Detect which cell encompasses the target text, then output its [X, Y] center coordinate. 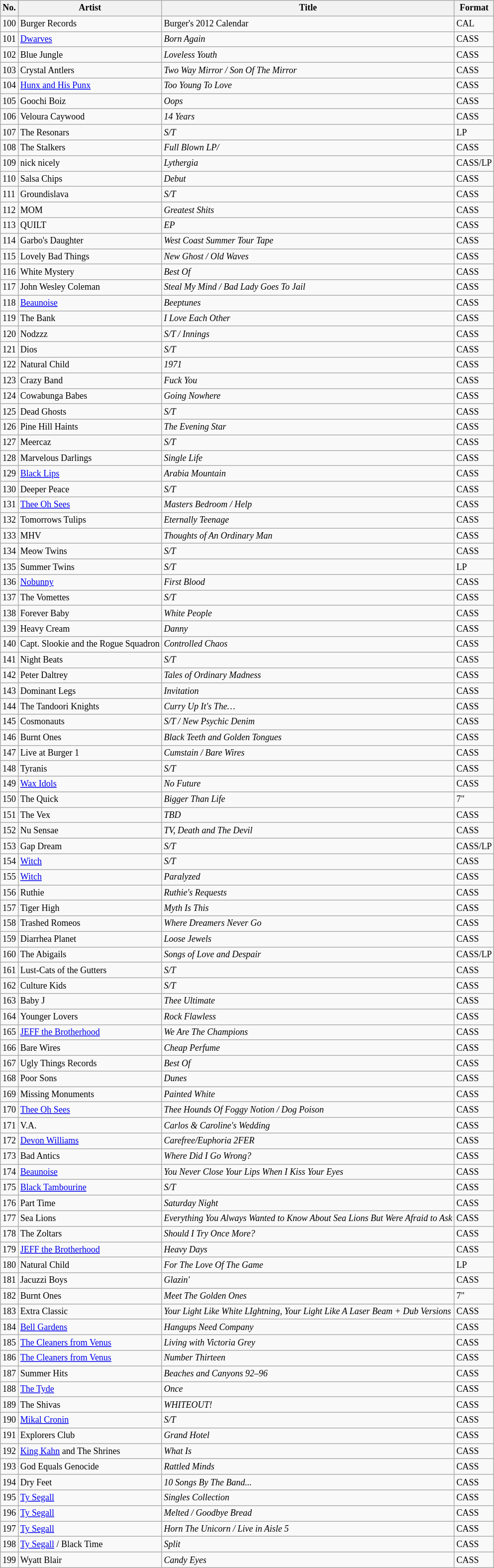
112 [9, 210]
143 [9, 691]
Lust-Cats of the Gutters [90, 970]
Burger Records [90, 24]
133 [9, 536]
189 [9, 1405]
Summer Hits [90, 1374]
Loose Jewels [308, 939]
Deeper Peace [90, 489]
Trashed Romeos [90, 924]
Hunx and His Punx [90, 86]
White People [308, 613]
118 [9, 303]
128 [9, 458]
171 [9, 1125]
Lythergia [308, 163]
Number Thirteen [308, 1358]
121 [9, 349]
nick nicely [90, 163]
Carlos & Caroline's Wedding [308, 1125]
Summer Twins [90, 566]
First Blood [308, 582]
158 [9, 924]
Goochi Boiz [90, 102]
124 [9, 396]
Cowabunga Babes [90, 396]
White Mystery [90, 272]
102 [9, 55]
S/T / New Psychic Denim [308, 722]
184 [9, 1327]
Single Life [308, 458]
105 [9, 102]
188 [9, 1389]
114 [9, 241]
155 [9, 877]
Meet The Golden Ones [308, 1296]
182 [9, 1296]
The Shivas [90, 1405]
Cheap Perfume [308, 1047]
Title [308, 8]
199 [9, 1560]
Black Teeth and Golden Tongues [308, 738]
161 [9, 970]
136 [9, 582]
The Abigails [90, 955]
151 [9, 815]
Live at Burger 1 [90, 753]
183 [9, 1311]
163 [9, 1002]
146 [9, 738]
120 [9, 334]
West Coast Summer Tour Tape [308, 241]
125 [9, 411]
Candy Eyes [308, 1560]
150 [9, 799]
Sea Lions [90, 1219]
186 [9, 1358]
Tales of Ordinary Madness [308, 675]
Danny [308, 629]
Two Way Mirror / Son Of The Mirror [308, 70]
Cosmonauts [90, 722]
127 [9, 443]
108 [9, 147]
Thee Hounds Of Foggy Notion / Dog Poison [308, 1110]
Hangups Need Company [308, 1327]
179 [9, 1249]
154 [9, 861]
113 [9, 225]
Wyatt Blair [90, 1560]
Blue Jungle [90, 55]
Eternally Teenage [308, 520]
131 [9, 505]
115 [9, 257]
Split [308, 1544]
Baby J [90, 1002]
Peter Daltrey [90, 675]
What Is [308, 1452]
Greatest Shits [308, 210]
New Ghost / Old Waves [308, 257]
101 [9, 39]
God Equals Genocide [90, 1466]
145 [9, 722]
Glazin' [308, 1280]
Format [474, 8]
100 [9, 24]
Missing Monuments [90, 1094]
Paralyzed [308, 877]
Invitation [308, 691]
Arabia Mountain [308, 474]
137 [9, 597]
For The Love Of The Game [308, 1265]
Too Young To Love [308, 86]
Explorers Club [90, 1436]
196 [9, 1513]
Heavy Days [308, 1249]
Your Light Like White LIghtning, Your Light Like A Laser Beam + Dub Versions [308, 1311]
John Wesley Coleman [90, 288]
Gap Dream [90, 846]
148 [9, 769]
Oops [308, 102]
V.A. [90, 1125]
Once [308, 1389]
135 [9, 566]
Thee Ultimate [308, 1002]
Heavy Cream [90, 629]
MHV [90, 536]
104 [9, 86]
Carefree/Euphoria 2FER [308, 1141]
Born Again [308, 39]
185 [9, 1343]
Dead Ghosts [90, 411]
Pine Hill Haints [90, 427]
144 [9, 706]
Veloura Caywood [90, 116]
Horn The Unicorn / Live in Aisle 5 [308, 1529]
110 [9, 179]
166 [9, 1047]
Jacuzzi Boys [90, 1280]
170 [9, 1110]
The Quick [90, 799]
116 [9, 272]
Tomorrows Tulips [90, 520]
Black Lips [90, 474]
139 [9, 629]
Devon Williams [90, 1141]
Capt. Slookie and the Rogue Squadron [90, 644]
Poor Sons [90, 1079]
You Never Close Your Lips When I Kiss Your Eyes [308, 1172]
Dios [90, 349]
Black Tambourine [90, 1188]
Curry Up It's The… [308, 706]
We Are The Champions [308, 1032]
141 [9, 660]
TBD [308, 815]
Where Dreamers Never Go [308, 924]
Loveless Youth [308, 55]
Going Nowhere [308, 396]
Bad Antics [90, 1156]
Extra Classic [90, 1311]
162 [9, 986]
King Kahn and The Shrines [90, 1452]
Ruthie [90, 893]
Crazy Band [90, 380]
Singles Collection [308, 1497]
Crystal Antlers [90, 70]
190 [9, 1420]
Artist [90, 8]
Nobunny [90, 582]
WHITEOUT! [308, 1405]
Lovely Bad Things [90, 257]
Bare Wires [90, 1047]
176 [9, 1203]
164 [9, 1016]
126 [9, 427]
103 [9, 70]
CAL [474, 24]
122 [9, 365]
Songs of Love and Despair [308, 955]
Beaches and Canyons 92–96 [308, 1374]
Should I Try Once More? [308, 1233]
Marvelous Darlings [90, 458]
Nu Sensae [90, 830]
Steal My Mind / Bad Lady Goes To Jail [308, 288]
Night Beats [90, 660]
197 [9, 1529]
Rattled Minds [308, 1466]
TV, Death and The Devil [308, 830]
169 [9, 1094]
178 [9, 1233]
Fuck You [308, 380]
175 [9, 1188]
Wax Idols [90, 784]
Dunes [308, 1079]
152 [9, 830]
192 [9, 1452]
109 [9, 163]
147 [9, 753]
MOM [90, 210]
Dominant Legs [90, 691]
Beeptunes [308, 303]
Thoughts of An Ordinary Man [308, 536]
QUILT [90, 225]
Ty Segall / Black Time [90, 1544]
119 [9, 319]
149 [9, 784]
Groundislava [90, 194]
167 [9, 1063]
132 [9, 520]
153 [9, 846]
187 [9, 1374]
Dry Feet [90, 1482]
I Love Each Other [308, 319]
Part Time [90, 1203]
Cumstain / Bare Wires [308, 753]
198 [9, 1544]
Debut [308, 179]
140 [9, 644]
193 [9, 1466]
Tyranis [90, 769]
123 [9, 380]
Saturday Night [308, 1203]
Bell Gardens [90, 1327]
157 [9, 908]
174 [9, 1172]
Meercaz [90, 443]
No Future [308, 784]
159 [9, 939]
Melted / Goodbye Bread [308, 1513]
177 [9, 1219]
The Vex [90, 815]
Meow Twins [90, 552]
172 [9, 1141]
Mikal Cronin [90, 1420]
Garbo's Daughter [90, 241]
Culture Kids [90, 986]
156 [9, 893]
Masters Bedroom / Help [308, 505]
106 [9, 116]
10 Songs By The Band... [308, 1482]
Forever Baby [90, 613]
Dwarves [90, 39]
Diarrhea Planet [90, 939]
180 [9, 1265]
130 [9, 489]
Ruthie's Requests [308, 893]
134 [9, 552]
Myth Is This [308, 908]
The Bank [90, 319]
The Resonars [90, 132]
Full Blown LP/ [308, 147]
The Tyde [90, 1389]
194 [9, 1482]
111 [9, 194]
Nodzzz [90, 334]
Burger's 2012 Calendar [308, 24]
160 [9, 955]
Grand Hotel [308, 1436]
Everything You Always Wanted to Know About Sea Lions But Were Afraid to Ask [308, 1219]
191 [9, 1436]
Rock Flawless [308, 1016]
14 Years [308, 116]
Salsa Chips [90, 179]
Tiger High [90, 908]
168 [9, 1079]
1971 [308, 365]
The Stalkers [90, 147]
The Vomettes [90, 597]
Younger Lovers [90, 1016]
Controlled Chaos [308, 644]
Bigger Than Life [308, 799]
117 [9, 288]
The Evening Star [308, 427]
Where Did I Go Wrong? [308, 1156]
No. [9, 8]
Ugly Things Records [90, 1063]
129 [9, 474]
The Zoltars [90, 1233]
138 [9, 613]
EP [308, 225]
173 [9, 1156]
Living with Victoria Grey [308, 1343]
195 [9, 1497]
S/T / Innings [308, 334]
The Tandoori Knights [90, 706]
181 [9, 1280]
107 [9, 132]
165 [9, 1032]
142 [9, 675]
Painted White [308, 1094]
